Locate the cell with the specified text and output its (X, Y) center coordinate. 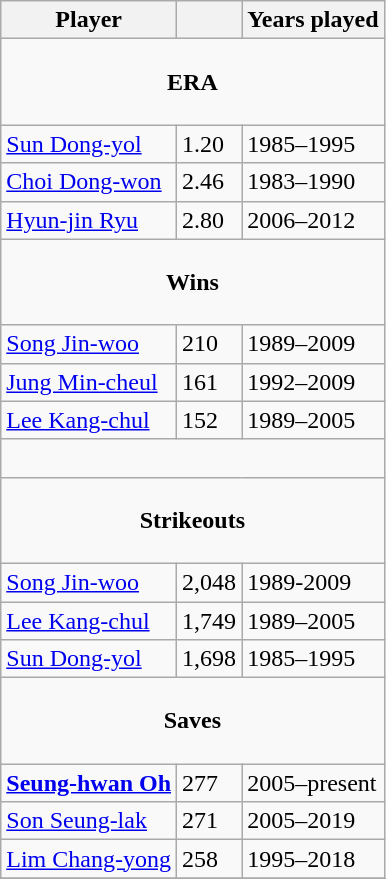
Lim Chang-yong (89, 859)
1983–1990 (313, 182)
Choi Dong-won (89, 182)
271 (210, 821)
Seung-hwan Oh (89, 783)
Saves (192, 721)
Hyun-jin Ryu (89, 220)
1,749 (210, 621)
2.46 (210, 182)
2006–2012 (313, 220)
Strikeouts (192, 520)
Jung Min-cheul (89, 382)
277 (210, 783)
1989-2009 (313, 582)
Wins (192, 282)
Player (89, 20)
ERA (192, 82)
258 (210, 859)
152 (210, 420)
2005–present (313, 783)
1,698 (210, 659)
1995–2018 (313, 859)
1989–2009 (313, 344)
161 (210, 382)
2.80 (210, 220)
210 (210, 344)
1992–2009 (313, 382)
1.20 (210, 144)
2,048 (210, 582)
2005–2019 (313, 821)
Years played (313, 20)
Son Seung-lak (89, 821)
